Return [X, Y] of the center of cell containing provided text 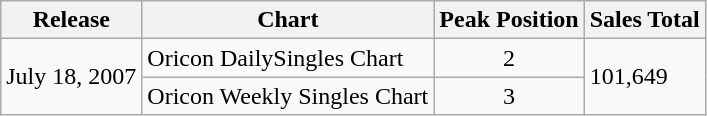
Chart [288, 20]
Oricon DailySingles Chart [288, 58]
Oricon Weekly Singles Chart [288, 96]
Peak Position [509, 20]
2 [509, 58]
Sales Total [644, 20]
July 18, 2007 [72, 77]
3 [509, 96]
Release [72, 20]
101,649 [644, 77]
